Output the [X, Y] coordinate of the center of the cell containing the given text.  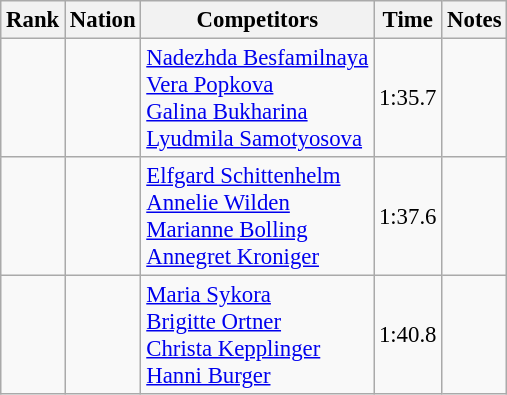
Nation [103, 20]
Maria SykoraBrigitte OrtnerChrista KepplingerHanni Burger [258, 336]
1:40.8 [408, 336]
Rank [33, 20]
1:35.7 [408, 98]
Nadezhda BesfamilnayaVera PopkovaGalina BukharinaLyudmila Samotyosova [258, 98]
1:37.6 [408, 216]
Elfgard SchittenhelmAnnelie WildenMarianne BollingAnnegret Kroniger [258, 216]
Time [408, 20]
Competitors [258, 20]
Notes [474, 20]
